Return the (X, Y) coordinate for the center point of the cell that contains the specified text.  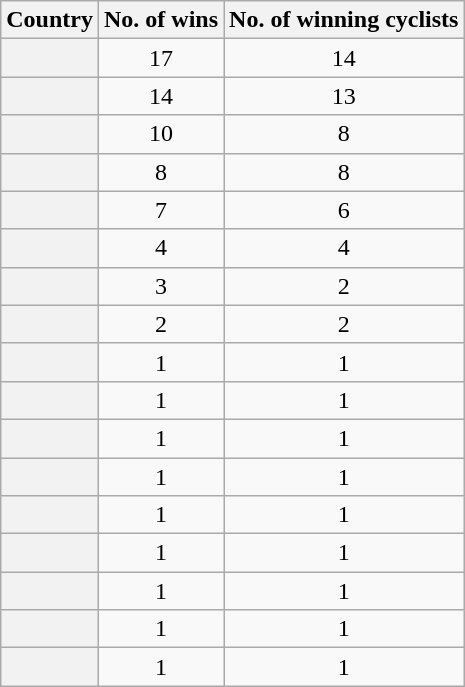
7 (160, 210)
10 (160, 134)
3 (160, 286)
Country (50, 20)
No. of winning cyclists (344, 20)
No. of wins (160, 20)
13 (344, 96)
17 (160, 58)
6 (344, 210)
